Pinpoint the cell where the given text exists, returning its (x, y) midpoint coordinate. 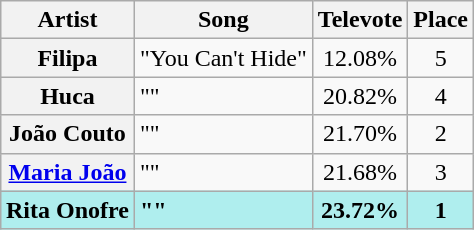
2 (441, 134)
12.08% (360, 58)
4 (441, 96)
Filipa (67, 58)
Maria João (67, 172)
Song (223, 20)
João Couto (67, 134)
5 (441, 58)
Artist (67, 20)
21.70% (360, 134)
23.72% (360, 210)
21.68% (360, 172)
20.82% (360, 96)
Rita Onofre (67, 210)
"You Can't Hide" (223, 58)
1 (441, 210)
Televote (360, 20)
3 (441, 172)
Huca (67, 96)
Place (441, 20)
